Identify which cell holds the provided text, then report its [x, y] central coordinate. 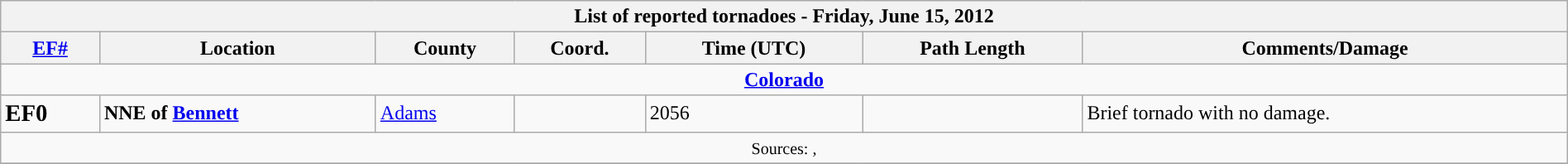
Sources: , [784, 147]
Time (UTC) [754, 48]
2056 [754, 113]
EF0 [50, 113]
Colorado [784, 80]
Path Length [973, 48]
Brief tornado with no damage. [1325, 113]
NNE of Bennett [237, 113]
EF# [50, 48]
County [445, 48]
Comments/Damage [1325, 48]
List of reported tornadoes - Friday, June 15, 2012 [784, 17]
Location [237, 48]
Adams [445, 113]
Coord. [580, 48]
